Provide the [x, y] coordinate of the cell's center where the given text is located.  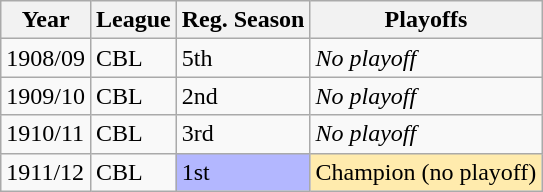
Playoffs [426, 20]
3rd [243, 134]
Reg. Season [243, 20]
2nd [243, 96]
1911/12 [46, 172]
Year [46, 20]
1910/11 [46, 134]
1st [243, 172]
5th [243, 58]
1908/09 [46, 58]
Champion (no playoff) [426, 172]
League [133, 20]
1909/10 [46, 96]
